Find where the given text appears and provide that cell's center as [x, y] coordinate. 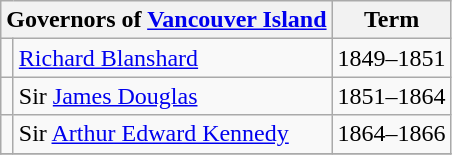
Sir James Douglas [172, 96]
1851–1864 [392, 96]
Governors of Vancouver Island [166, 20]
Richard Blanshard [172, 58]
1849–1851 [392, 58]
1864–1866 [392, 134]
Term [392, 20]
Sir Arthur Edward Kennedy [172, 134]
